Scan for the cell matching the given text and deliver its [x, y] coordinate at center. 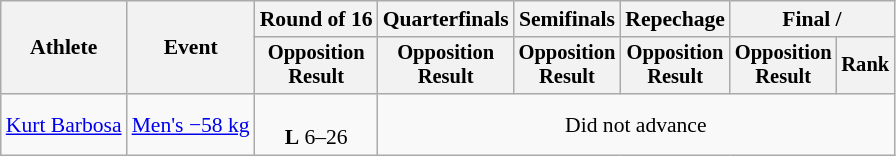
Quarterfinals [446, 19]
Round of 16 [316, 19]
Event [191, 48]
Semifinals [568, 19]
L 6–26 [316, 124]
Kurt Barbosa [64, 124]
Athlete [64, 48]
Did not advance [636, 124]
Final / [812, 19]
Men's −58 kg [191, 124]
Repechage [675, 19]
Rank [865, 66]
